Provide the (x, y) coordinate of the cell's center where the given text is located.  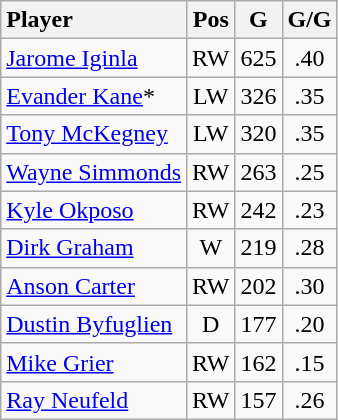
Dirk Graham (94, 248)
Wayne Simmonds (94, 172)
Dustin Byfuglien (94, 324)
Ray Neufeld (94, 400)
Kyle Okposo (94, 210)
326 (258, 96)
G/G (310, 20)
242 (258, 210)
320 (258, 134)
.20 (310, 324)
219 (258, 248)
G (258, 20)
.25 (310, 172)
.26 (310, 400)
157 (258, 400)
Pos (211, 20)
Tony McKegney (94, 134)
202 (258, 286)
D (211, 324)
.23 (310, 210)
.28 (310, 248)
W (211, 248)
.15 (310, 362)
Evander Kane* (94, 96)
Jarome Iginla (94, 58)
.40 (310, 58)
.30 (310, 286)
Player (94, 20)
Anson Carter (94, 286)
177 (258, 324)
263 (258, 172)
Mike Grier (94, 362)
625 (258, 58)
162 (258, 362)
